Return (X, Y) of the center of cell containing provided text 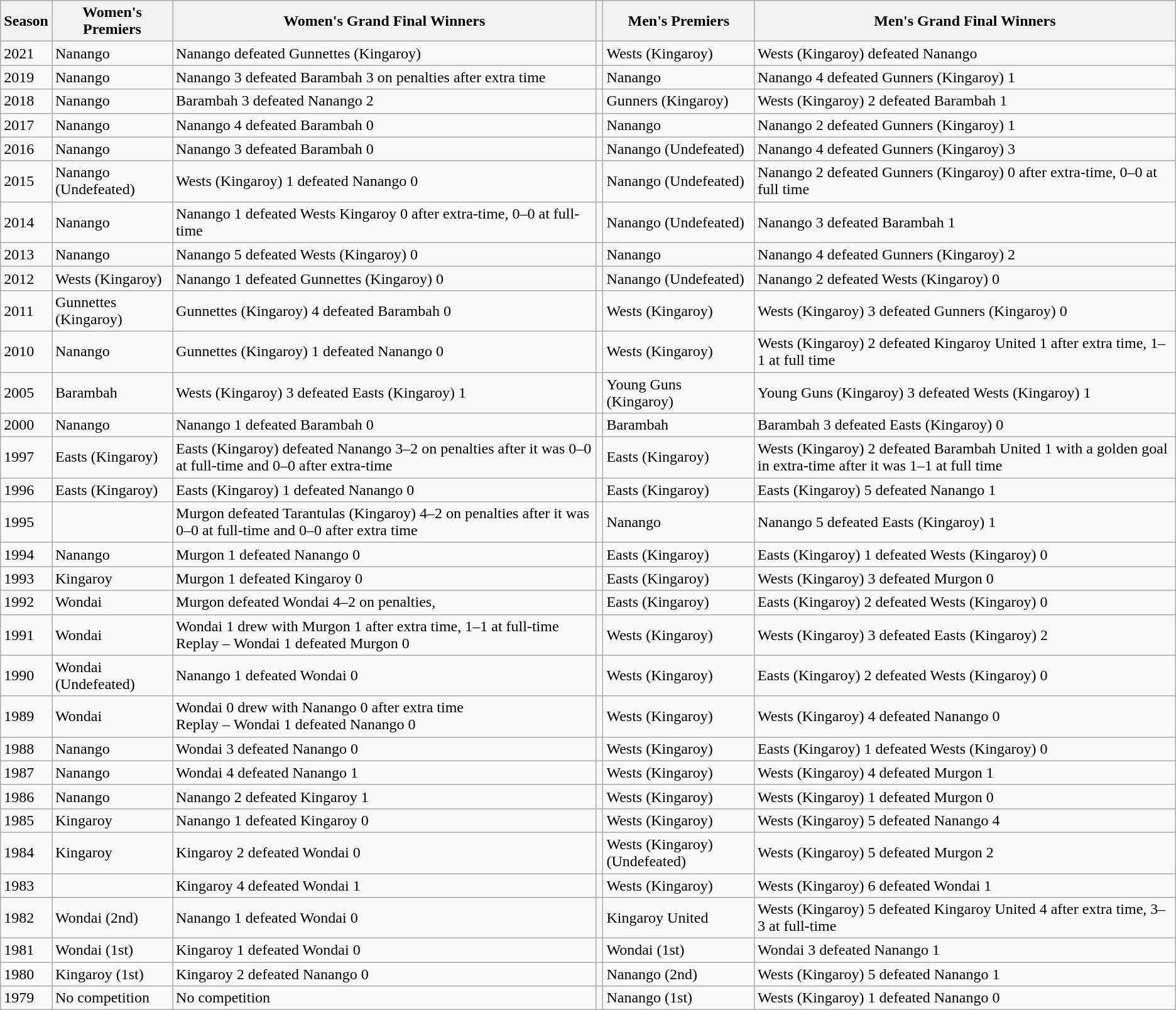
Season (26, 21)
Wests (Kingaroy) 3 defeated Murgon 0 (965, 578)
1990 (26, 676)
1989 (26, 716)
2018 (26, 101)
Nanango 4 defeated Gunners (Kingaroy) 3 (965, 149)
Gunnettes (Kingaroy) 4 defeated Barambah 0 (384, 310)
2019 (26, 77)
Nanango 1 defeated Wests Kingaroy 0 after extra-time, 0–0 at full-time (384, 222)
Nanango 4 defeated Gunners (Kingaroy) 2 (965, 254)
Wests (Kingaroy) 2 defeated Kingaroy United 1 after extra time, 1–1 at full time (965, 352)
Wondai 4 defeated Nanango 1 (384, 773)
Young Guns (Kingaroy) 3 defeated Wests (Kingaroy) 1 (965, 392)
Wondai 1 drew with Murgon 1 after extra time, 1–1 at full-timeReplay – Wondai 1 defeated Murgon 0 (384, 634)
Easts (Kingaroy) 1 defeated Nanango 0 (384, 490)
1991 (26, 634)
Nanango 3 defeated Barambah 3 on penalties after extra time (384, 77)
1996 (26, 490)
2021 (26, 53)
Nanango 2 defeated Gunners (Kingaroy) 1 (965, 125)
Kingaroy 2 defeated Wondai 0 (384, 853)
Men's Premiers (678, 21)
1980 (26, 974)
1997 (26, 457)
Wests (Kingaroy) 3 defeated Easts (Kingaroy) 1 (384, 392)
1988 (26, 749)
Easts (Kingaroy) 5 defeated Nanango 1 (965, 490)
Nanango (1st) (678, 998)
Wests (Kingaroy) 5 defeated Nanango 4 (965, 820)
Wests (Kingaroy) (Undefeated) (678, 853)
Murgon defeated Tarantulas (Kingaroy) 4–2 on penalties after it was 0–0 at full-time and 0–0 after extra time (384, 523)
2000 (26, 425)
Gunnettes (Kingaroy) 1 defeated Nanango 0 (384, 352)
Wests (Kingaroy) 5 defeated Nanango 1 (965, 974)
Wests (Kingaroy) 4 defeated Nanango 0 (965, 716)
Women's Premiers (112, 21)
Nanango 1 defeated Gunnettes (Kingaroy) 0 (384, 278)
Kingaroy 4 defeated Wondai 1 (384, 885)
Kingaroy (1st) (112, 974)
Nanango defeated Gunnettes (Kingaroy) (384, 53)
Nanango 2 defeated Kingaroy 1 (384, 796)
Nanango 4 defeated Gunners (Kingaroy) 1 (965, 77)
Easts (Kingaroy) defeated Nanango 3–2 on penalties after it was 0–0 at full-time and 0–0 after extra-time (384, 457)
1982 (26, 918)
Nanango 5 defeated Easts (Kingaroy) 1 (965, 523)
Murgon defeated Wondai 4–2 on penalties, (384, 602)
Nanango 3 defeated Barambah 0 (384, 149)
Men's Grand Final Winners (965, 21)
Kingaroy 1 defeated Wondai 0 (384, 950)
2016 (26, 149)
Nanango 4 defeated Barambah 0 (384, 125)
Gunnettes (Kingaroy) (112, 310)
Wests (Kingaroy) 3 defeated Easts (Kingaroy) 2 (965, 634)
Wondai (2nd) (112, 918)
Nanango 2 defeated Wests (Kingaroy) 0 (965, 278)
Wests (Kingaroy) 2 defeated Barambah 1 (965, 101)
Wests (Kingaroy) 5 defeated Murgon 2 (965, 853)
1984 (26, 853)
2010 (26, 352)
1985 (26, 820)
1981 (26, 950)
1995 (26, 523)
2015 (26, 181)
Wests (Kingaroy) 1 defeated Murgon 0 (965, 796)
1987 (26, 773)
Nanango 5 defeated Wests (Kingaroy) 0 (384, 254)
1992 (26, 602)
Murgon 1 defeated Nanango 0 (384, 555)
Gunners (Kingaroy) (678, 101)
Kingaroy United (678, 918)
2011 (26, 310)
Young Guns (Kingaroy) (678, 392)
2017 (26, 125)
Wests (Kingaroy) defeated Nanango (965, 53)
2005 (26, 392)
1986 (26, 796)
2012 (26, 278)
Wondai 0 drew with Nanango 0 after extra timeReplay – Wondai 1 defeated Nanango 0 (384, 716)
2014 (26, 222)
Wests (Kingaroy) 2 defeated Barambah United 1 with a golden goal in extra-time after it was 1–1 at full time (965, 457)
1983 (26, 885)
Women's Grand Final Winners (384, 21)
Nanango 2 defeated Gunners (Kingaroy) 0 after extra-time, 0–0 at full time (965, 181)
Wests (Kingaroy) 5 defeated Kingaroy United 4 after extra time, 3–3 at full-time (965, 918)
Kingaroy 2 defeated Nanango 0 (384, 974)
Murgon 1 defeated Kingaroy 0 (384, 578)
Wondai 3 defeated Nanango 0 (384, 749)
Nanango 3 defeated Barambah 1 (965, 222)
Nanango 1 defeated Barambah 0 (384, 425)
Wondai 3 defeated Nanango 1 (965, 950)
2013 (26, 254)
1994 (26, 555)
Wondai (Undefeated) (112, 676)
Barambah 3 defeated Easts (Kingaroy) 0 (965, 425)
1993 (26, 578)
Barambah 3 defeated Nanango 2 (384, 101)
Wests (Kingaroy) 3 defeated Gunners (Kingaroy) 0 (965, 310)
1979 (26, 998)
Wests (Kingaroy) 6 defeated Wondai 1 (965, 885)
Nanango 1 defeated Kingaroy 0 (384, 820)
Wests (Kingaroy) 4 defeated Murgon 1 (965, 773)
Nanango (2nd) (678, 974)
